Return (X, Y) of the center of cell containing provided text 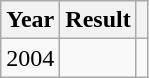
2004 (30, 58)
Result (98, 20)
Year (30, 20)
